Search for the cell housing the specified text and yield its [X, Y] center coordinate. 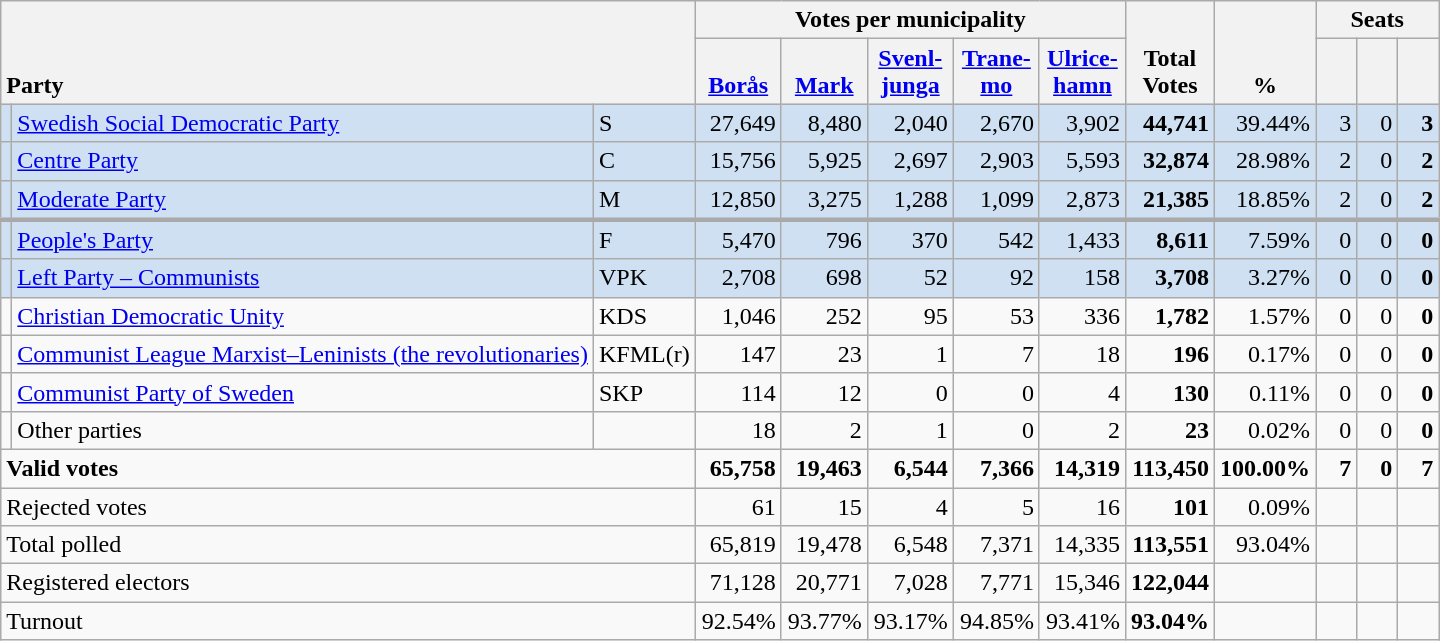
Total Votes [1170, 52]
5,470 [738, 240]
158 [1082, 278]
VPK [644, 278]
Votes per municipality [910, 20]
94.85% [996, 621]
52 [910, 278]
336 [1082, 316]
3.27% [1266, 278]
12 [824, 392]
0.11% [1266, 392]
114 [738, 392]
KDS [644, 316]
5,925 [824, 161]
Left Party – Communists [303, 278]
95 [910, 316]
14,335 [1082, 545]
Ulrice- hamn [1082, 72]
252 [824, 316]
7,366 [996, 468]
147 [738, 354]
19,463 [824, 468]
5,593 [1082, 161]
19,478 [824, 545]
1,433 [1082, 240]
Rejected votes [348, 507]
71,128 [738, 583]
18.85% [1266, 200]
39.44% [1266, 123]
M [644, 200]
Total polled [348, 545]
1,046 [738, 316]
Valid votes [348, 468]
113,450 [1170, 468]
2,697 [910, 161]
27,649 [738, 123]
3,708 [1170, 278]
1.57% [1266, 316]
KFML(r) [644, 354]
3,902 [1082, 123]
Mark [824, 72]
Trane- mo [996, 72]
20,771 [824, 583]
93.77% [824, 621]
92.54% [738, 621]
F [644, 240]
370 [910, 240]
15,346 [1082, 583]
0.09% [1266, 507]
2,040 [910, 123]
796 [824, 240]
2,708 [738, 278]
5 [996, 507]
100.00% [1266, 468]
28.98% [1266, 161]
People's Party [303, 240]
7,371 [996, 545]
16 [1082, 507]
130 [1170, 392]
7,028 [910, 583]
Borås [738, 72]
Seats [1378, 20]
15 [824, 507]
Other parties [303, 430]
Christian Democratic Unity [303, 316]
2,873 [1082, 200]
Svenl- junga [910, 72]
44,741 [1170, 123]
Moderate Party [303, 200]
7.59% [1266, 240]
Turnout [348, 621]
Registered electors [348, 583]
S [644, 123]
65,758 [738, 468]
7,771 [996, 583]
15,756 [738, 161]
8,611 [1170, 240]
Swedish Social Democratic Party [303, 123]
2,903 [996, 161]
61 [738, 507]
122,044 [1170, 583]
65,819 [738, 545]
Centre Party [303, 161]
12,850 [738, 200]
Party [348, 52]
% [1266, 52]
1,782 [1170, 316]
6,544 [910, 468]
92 [996, 278]
14,319 [1082, 468]
C [644, 161]
101 [1170, 507]
93.41% [1082, 621]
113,551 [1170, 545]
1,099 [996, 200]
8,480 [824, 123]
3,275 [824, 200]
Communist Party of Sweden [303, 392]
6,548 [910, 545]
SKP [644, 392]
0.02% [1266, 430]
2,670 [996, 123]
Communist League Marxist–Leninists (the revolutionaries) [303, 354]
1,288 [910, 200]
0.17% [1266, 354]
93.17% [910, 621]
196 [1170, 354]
32,874 [1170, 161]
542 [996, 240]
21,385 [1170, 200]
53 [996, 316]
698 [824, 278]
